Search for the cell housing the specified text and yield its [X, Y] center coordinate. 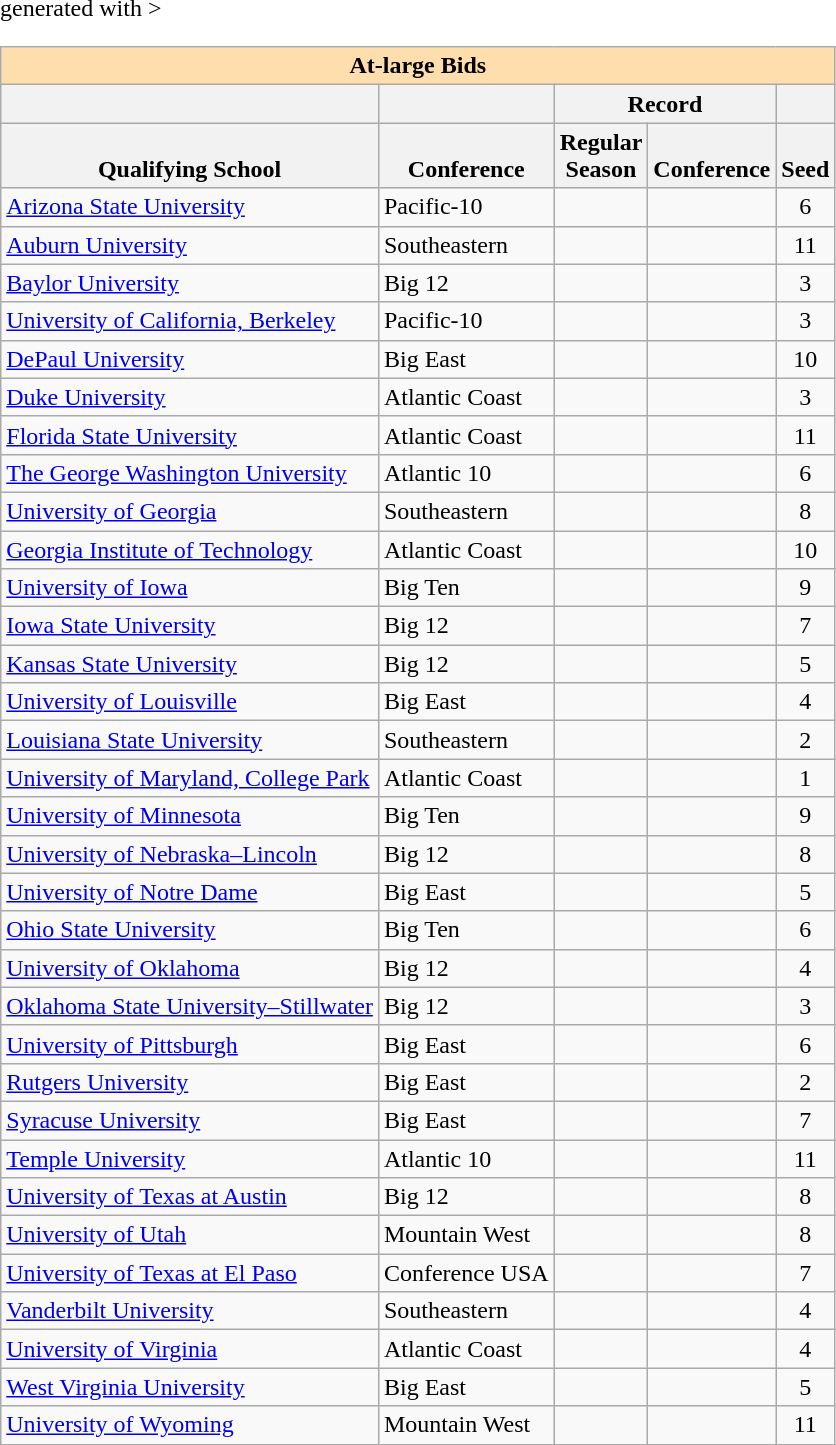
Conference USA [466, 1273]
DePaul University [190, 359]
Louisiana State University [190, 740]
Georgia Institute of Technology [190, 549]
Vanderbilt University [190, 1311]
University of Nebraska–Lincoln [190, 854]
Record [665, 104]
University of Utah [190, 1235]
Oklahoma State University–Stillwater [190, 1006]
Qualifying School [190, 156]
Seed [806, 156]
University of Maryland, College Park [190, 778]
Rutgers University [190, 1082]
At-large Bids [418, 66]
University of Texas at El Paso [190, 1273]
Auburn University [190, 245]
University of Notre Dame [190, 892]
Regular Season [601, 156]
University of California, Berkeley [190, 321]
Duke University [190, 397]
Kansas State University [190, 664]
University of Georgia [190, 511]
University of Oklahoma [190, 968]
University of Pittsburgh [190, 1044]
Baylor University [190, 283]
Arizona State University [190, 207]
West Virginia University [190, 1387]
1 [806, 778]
University of Iowa [190, 588]
University of Texas at Austin [190, 1197]
Temple University [190, 1159]
Iowa State University [190, 626]
The George Washington University [190, 473]
Ohio State University [190, 930]
Syracuse University [190, 1120]
University of Wyoming [190, 1425]
University of Virginia [190, 1349]
Florida State University [190, 435]
University of Louisville [190, 702]
University of Minnesota [190, 816]
